Determine the [X, Y] coordinate at the center of the cell enclosing the given text.  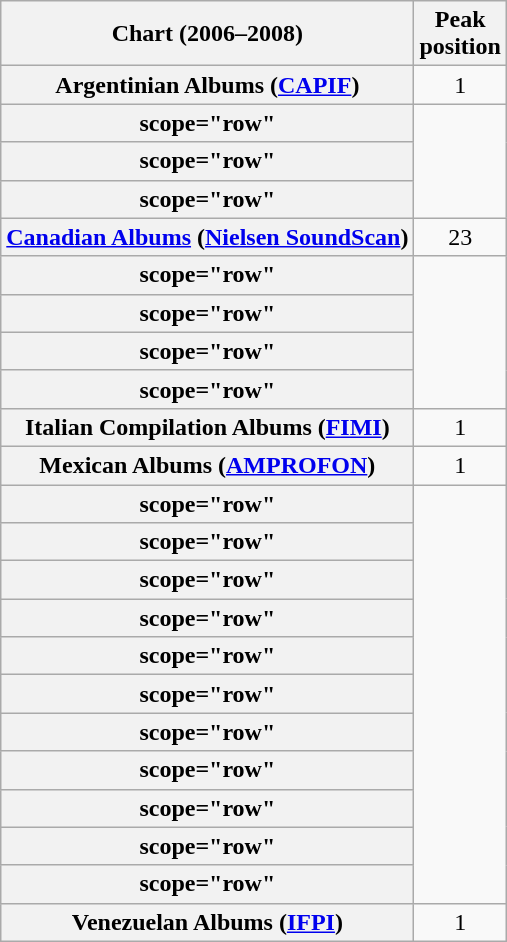
23 [460, 237]
Mexican Albums (AMPROFON) [208, 465]
Peakposition [460, 34]
Canadian Albums (Nielsen SoundScan) [208, 237]
Argentinian Albums (CAPIF) [208, 85]
Chart (2006–2008) [208, 34]
Venezuelan Albums (IFPI) [208, 922]
Italian Compilation Albums (FIMI) [208, 427]
